Pinpoint the cell where the given text exists, returning its [x, y] midpoint coordinate. 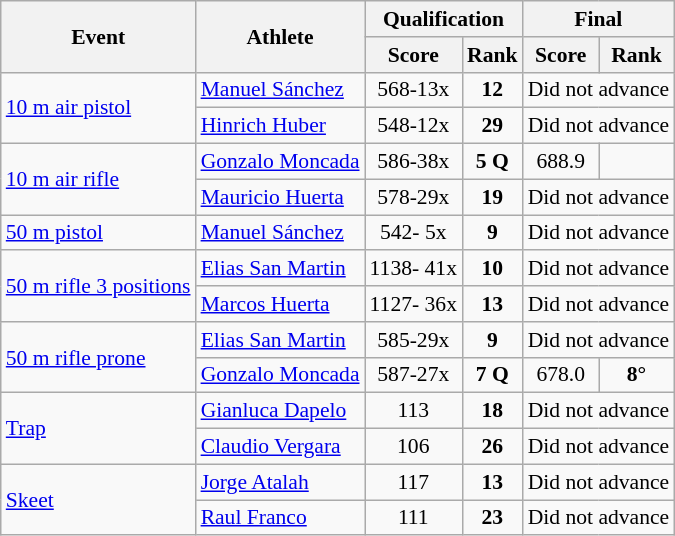
10 m air rifle [98, 180]
18 [492, 411]
50 m rifle 3 positions [98, 286]
113 [414, 411]
1127- 36x [414, 304]
12 [492, 90]
10 m air pistol [98, 108]
585-29x [414, 340]
Raul Franco [280, 518]
Mauricio Huerta [280, 197]
Hinrich Huber [280, 126]
19 [492, 197]
Claudio Vergara [280, 447]
1138- 41x [414, 269]
587-27x [414, 375]
Final [599, 19]
106 [414, 447]
50 m rifle prone [98, 358]
Athlete [280, 36]
Skeet [98, 500]
10 [492, 269]
688.9 [561, 162]
578-29x [414, 197]
548-12x [414, 126]
678.0 [561, 375]
542- 5x [414, 233]
50 m pistol [98, 233]
Trap [98, 428]
Gianluca Dapelo [280, 411]
586-38x [414, 162]
111 [414, 518]
29 [492, 126]
Qualification [444, 19]
117 [414, 482]
7 Q [492, 375]
Jorge Atalah [280, 482]
568-13x [414, 90]
Event [98, 36]
8° [636, 375]
26 [492, 447]
23 [492, 518]
5 Q [492, 162]
Marcos Huerta [280, 304]
